Locate the cell with the specified text and output its (X, Y) center coordinate. 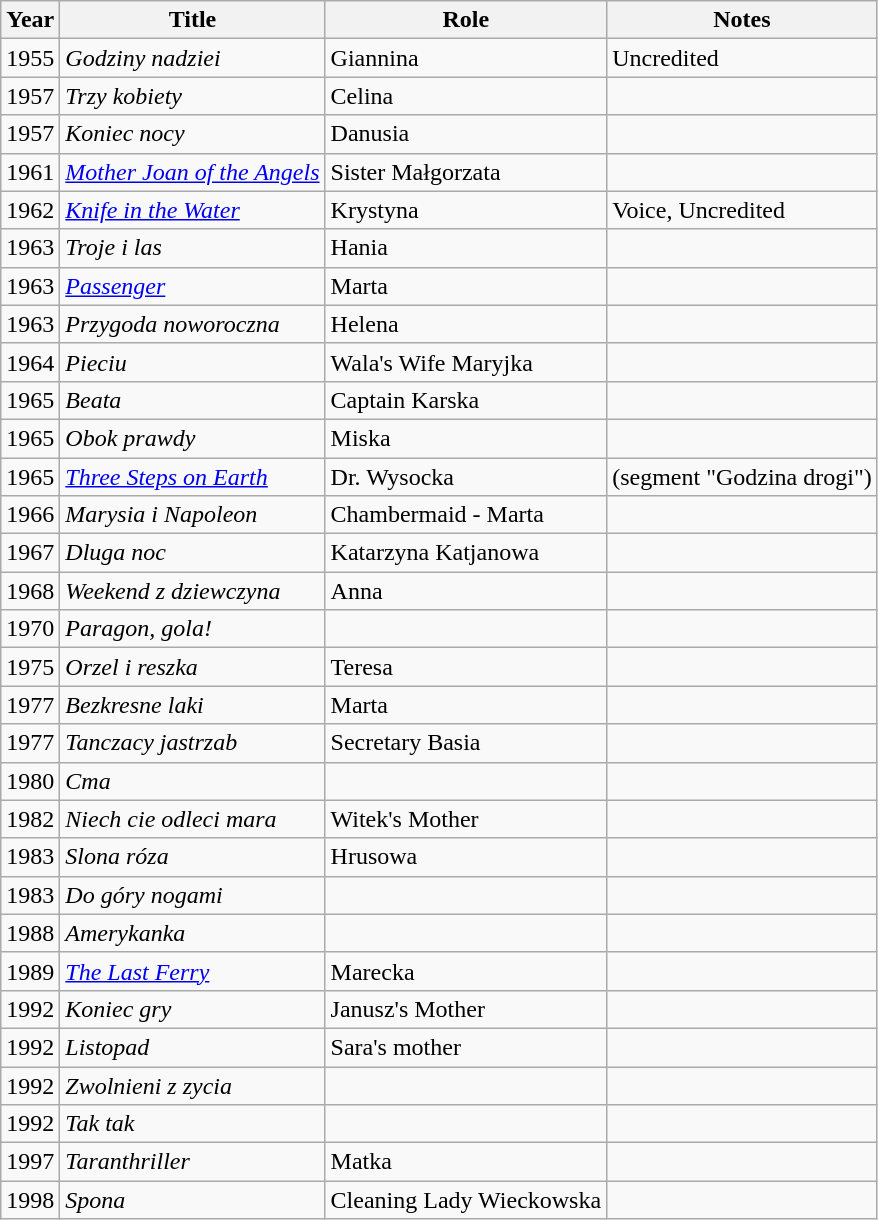
Teresa (466, 667)
1967 (30, 553)
Orzel i reszka (192, 667)
Sister Małgorzata (466, 172)
Cleaning Lady Wieckowska (466, 1200)
1962 (30, 210)
Przygoda noworoczna (192, 324)
Wala's Wife Maryjka (466, 362)
1961 (30, 172)
Danusia (466, 134)
Sara's mother (466, 1047)
Helena (466, 324)
Miska (466, 438)
Secretary Basia (466, 743)
Cma (192, 781)
Anna (466, 591)
Matka (466, 1162)
1989 (30, 971)
Hania (466, 248)
Janusz's Mother (466, 1009)
1980 (30, 781)
Amerykanka (192, 933)
Godziny nadziei (192, 58)
Knife in the Water (192, 210)
Notes (742, 20)
Pieciu (192, 362)
1998 (30, 1200)
Katarzyna Katjanowa (466, 553)
Listopad (192, 1047)
Tanczacy jastrzab (192, 743)
Mother Joan of the Angels (192, 172)
Troje i las (192, 248)
1970 (30, 629)
(segment "Godzina drogi") (742, 477)
Beata (192, 400)
Captain Karska (466, 400)
Title (192, 20)
Krystyna (466, 210)
Spona (192, 1200)
Bezkresne laki (192, 705)
The Last Ferry (192, 971)
1988 (30, 933)
Koniec nocy (192, 134)
Trzy kobiety (192, 96)
Zwolnieni z zycia (192, 1085)
Tak tak (192, 1124)
Niech cie odleci mara (192, 819)
Marysia i Napoleon (192, 515)
Celina (466, 96)
1966 (30, 515)
Marecka (466, 971)
Taranthriller (192, 1162)
1964 (30, 362)
Paragon, gola! (192, 629)
Year (30, 20)
Hrusowa (466, 857)
Weekend z dziewczyna (192, 591)
Chambermaid - Marta (466, 515)
Do góry nogami (192, 895)
Passenger (192, 286)
1968 (30, 591)
Giannina (466, 58)
1975 (30, 667)
Obok prawdy (192, 438)
1982 (30, 819)
Witek's Mother (466, 819)
Role (466, 20)
Uncredited (742, 58)
Koniec gry (192, 1009)
Slona róza (192, 857)
Dluga noc (192, 553)
1997 (30, 1162)
Three Steps on Earth (192, 477)
1955 (30, 58)
Dr. Wysocka (466, 477)
Voice, Uncredited (742, 210)
